Provide the [X, Y] coordinate of the cell's center where the given text is located.  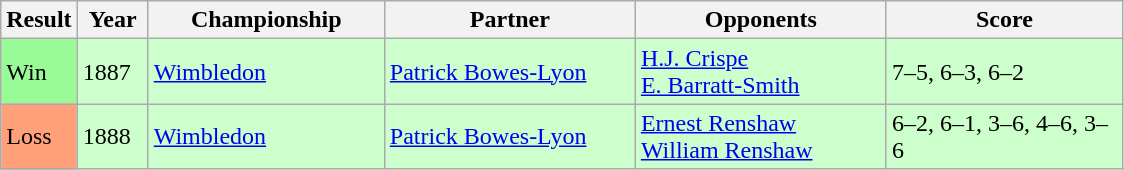
H.J. Crispe E. Barratt-Smith [760, 72]
Opponents [760, 20]
Result [39, 20]
6–2, 6–1, 3–6, 4–6, 3–6 [1004, 136]
Ernest Renshaw William Renshaw [760, 136]
Partner [510, 20]
Year [112, 20]
1888 [112, 136]
7–5, 6–3, 6–2 [1004, 72]
Championship [266, 20]
Loss [39, 136]
Win [39, 72]
1887 [112, 72]
Score [1004, 20]
